Detect which cell encompasses the target text, then output its [X, Y] center coordinate. 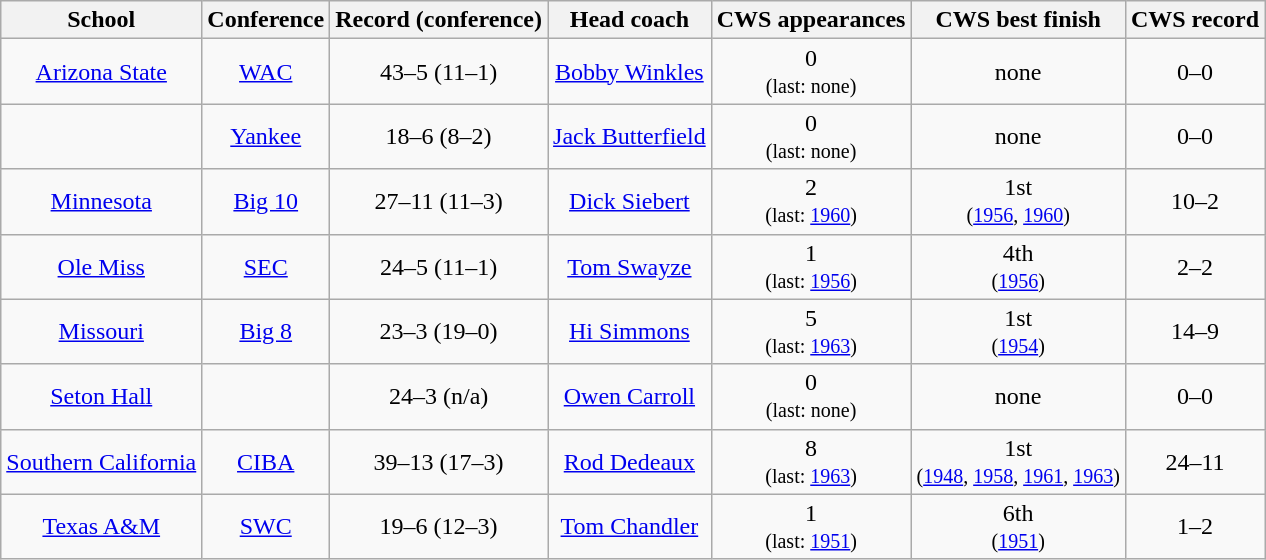
Ole Miss [102, 266]
39–13 (17–3) [439, 462]
Big 10 [266, 202]
Jack Butterfield [630, 136]
Tom Chandler [630, 526]
1st(1954) [1018, 332]
2–2 [1194, 266]
14–9 [1194, 332]
24–5 (11–1) [439, 266]
Rod Dedeaux [630, 462]
23–3 (19–0) [439, 332]
Big 8 [266, 332]
Southern California [102, 462]
2(last: 1960) [811, 202]
24–3 (n/a) [439, 396]
Bobby Winkles [630, 72]
19–6 (12–3) [439, 526]
Owen Carroll [630, 396]
8(last: 1963) [811, 462]
1st(1956, 1960) [1018, 202]
27–11 (11–3) [439, 202]
WAC [266, 72]
CWS record [1194, 20]
Hi Simmons [630, 332]
Seton Hall [102, 396]
1st(1948, 1958, 1961, 1963) [1018, 462]
Tom Swayze [630, 266]
SEC [266, 266]
CIBA [266, 462]
Dick Siebert [630, 202]
1(last: 1956) [811, 266]
CWS best finish [1018, 20]
Yankee [266, 136]
18–6 (8–2) [439, 136]
43–5 (11–1) [439, 72]
Missouri [102, 332]
Conference [266, 20]
1–2 [1194, 526]
Arizona State [102, 72]
Texas A&M [102, 526]
1(last: 1951) [811, 526]
24–11 [1194, 462]
5(last: 1963) [811, 332]
CWS appearances [811, 20]
School [102, 20]
Minnesota [102, 202]
6th(1951) [1018, 526]
SWC [266, 526]
10–2 [1194, 202]
Record (conference) [439, 20]
4th(1956) [1018, 266]
Head coach [630, 20]
